Determine the [x, y] coordinate at the center of the cell enclosing the given text.  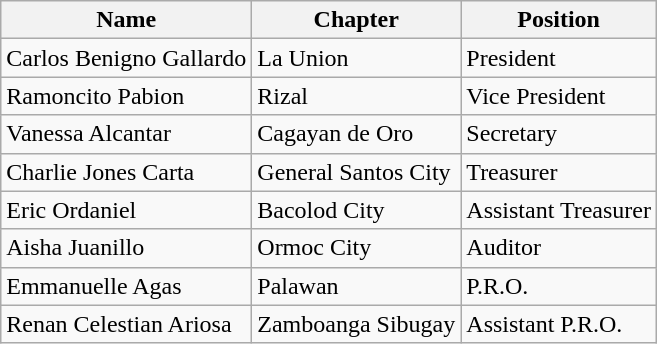
Vice President [559, 96]
Rizal [356, 96]
Vanessa Alcantar [126, 134]
Cagayan de Oro [356, 134]
Charlie Jones Carta [126, 172]
President [559, 58]
Auditor [559, 248]
Emmanuelle Agas [126, 286]
Secretary [559, 134]
Carlos Benigno Gallardo [126, 58]
Ormoc City [356, 248]
Palawan [356, 286]
Assistant Treasurer [559, 210]
Aisha Juanillo [126, 248]
Zamboanga Sibugay [356, 324]
Assistant P.R.O. [559, 324]
P.R.O. [559, 286]
Chapter [356, 20]
General Santos City [356, 172]
Renan Celestian Ariosa [126, 324]
Ramoncito Pabion [126, 96]
Treasurer [559, 172]
Name [126, 20]
Eric Ordaniel [126, 210]
La Union [356, 58]
Bacolod City [356, 210]
Position [559, 20]
